Search for the cell housing the specified text and yield its [x, y] center coordinate. 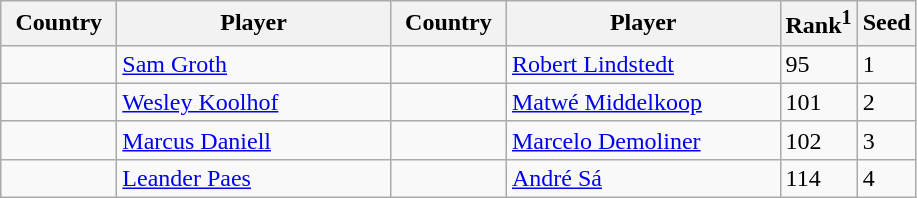
2 [886, 102]
Wesley Koolhof [254, 102]
95 [818, 64]
André Sá [643, 178]
102 [818, 140]
Marcelo Demoliner [643, 140]
3 [886, 140]
Sam Groth [254, 64]
4 [886, 178]
101 [818, 102]
Marcus Daniell [254, 140]
Leander Paes [254, 178]
Seed [886, 24]
Robert Lindstedt [643, 64]
1 [886, 64]
114 [818, 178]
Matwé Middelkoop [643, 102]
Rank1 [818, 24]
